Locate the cell with the specified text and output its (X, Y) center coordinate. 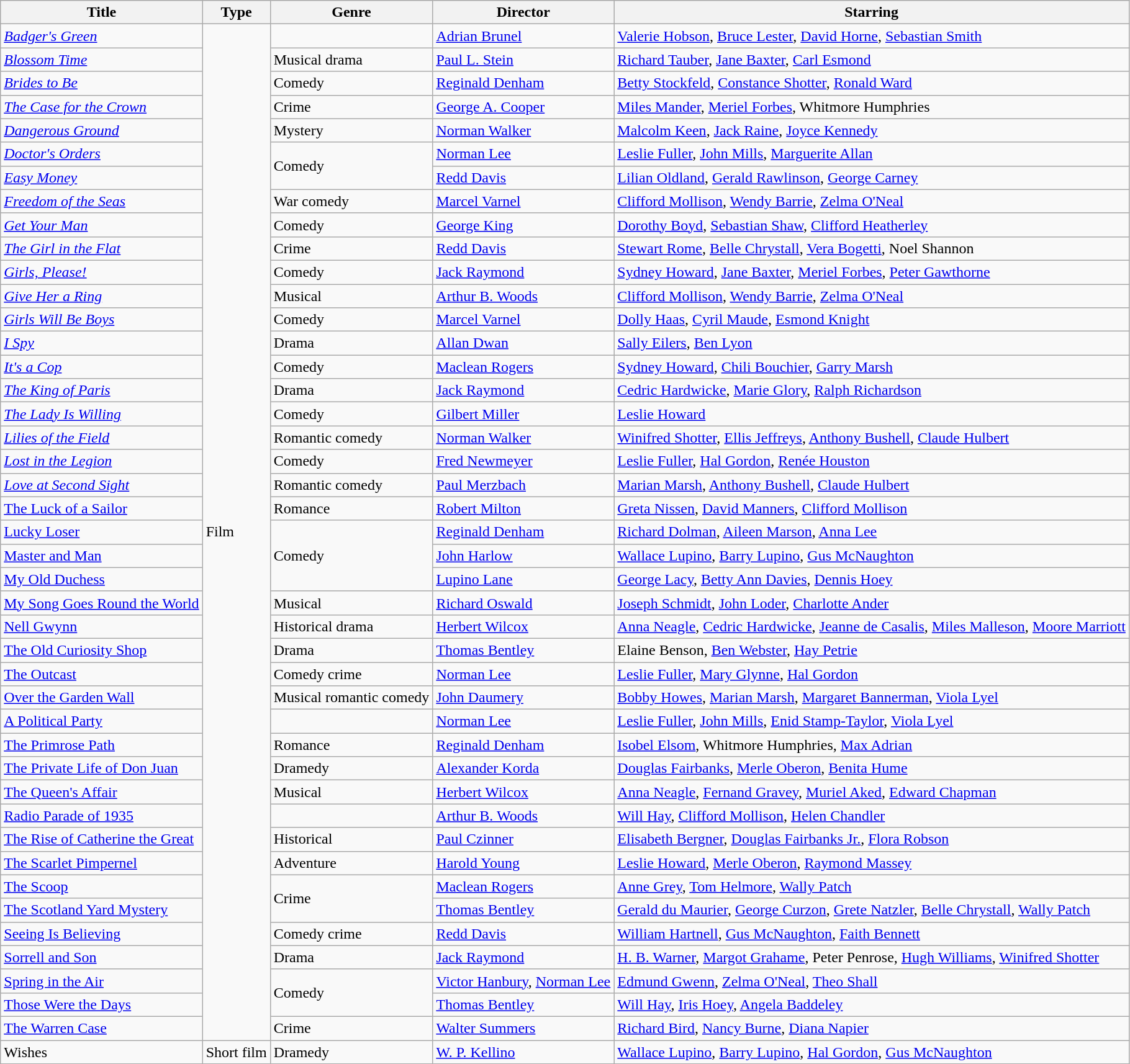
Robert Milton (523, 508)
Marian Marsh, Anthony Bushell, Claude Hulbert (872, 485)
Leslie Howard (872, 414)
Anne Grey, Tom Helmore, Wally Patch (872, 886)
Badger's Green (102, 36)
The Scotland Yard Mystery (102, 910)
Anna Neagle, Fernand Gravey, Muriel Aked, Edward Chapman (872, 792)
Leslie Fuller, John Mills, Marguerite Allan (872, 154)
Over the Garden Wall (102, 698)
Lost in the Legion (102, 461)
The Case for the Crown (102, 107)
Leslie Howard, Merle Oberon, Raymond Massey (872, 863)
William Hartnell, Gus McNaughton, Faith Bennett (872, 934)
Malcolm Keen, Jack Raine, Joyce Kennedy (872, 130)
Harold Young (523, 863)
Mystery (351, 130)
A Political Party (102, 721)
Allan Dwan (523, 343)
Cedric Hardwicke, Marie Glory, Ralph Richardson (872, 390)
Type (236, 12)
Winifred Shotter, Ellis Jeffreys, Anthony Bushell, Claude Hulbert (872, 438)
The Outcast (102, 674)
Adventure (351, 863)
Those Were the Days (102, 1004)
Greta Nissen, David Manners, Clifford Mollison (872, 508)
Richard Oswald (523, 603)
Richard Tauber, Jane Baxter, Carl Esmond (872, 60)
Edmund Gwenn, Zelma O'Neal, Theo Shall (872, 981)
Will Hay, Iris Hoey, Angela Baddeley (872, 1004)
Master and Man (102, 556)
George Lacy, Betty Ann Davies, Dennis Hoey (872, 579)
George King (523, 225)
Dolly Haas, Cyril Maude, Esmond Knight (872, 320)
Anna Neagle, Cedric Hardwicke, Jeanne de Casalis, Miles Malleson, Moore Marriott (872, 626)
The Primrose Path (102, 745)
Dangerous Ground (102, 130)
My Old Duchess (102, 579)
The Girl in the Flat (102, 248)
Adrian Brunel (523, 36)
Elisabeth Bergner, Douglas Fairbanks Jr., Flora Robson (872, 839)
The Warren Case (102, 1028)
Lucky Loser (102, 532)
Nell Gwynn (102, 626)
Valerie Hobson, Bruce Lester, David Horne, Sebastian Smith (872, 36)
I Spy (102, 343)
The Scarlet Pimpernel (102, 863)
Get Your Man (102, 225)
Director (523, 12)
Betty Stockfeld, Constance Shotter, Ronald Ward (872, 83)
Seeing Is Believing (102, 934)
Love at Second Sight (102, 485)
The Scoop (102, 886)
Spring in the Air (102, 981)
The Lady Is Willing (102, 414)
It's a Cop (102, 367)
Gerald du Maurier, George Curzon, Grete Natzler, Belle Chrystall, Wally Patch (872, 910)
Lilies of the Field (102, 438)
Radio Parade of 1935 (102, 816)
Girls Will Be Boys (102, 320)
Richard Bird, Nancy Burne, Diana Napier (872, 1028)
Sally Eilers, Ben Lyon (872, 343)
Short film (236, 1052)
Brides to Be (102, 83)
John Harlow (523, 556)
H. B. Warner, Margot Grahame, Peter Penrose, Hugh Williams, Winifred Shotter (872, 957)
Richard Dolman, Aileen Marson, Anna Lee (872, 532)
The Luck of a Sailor (102, 508)
Wishes (102, 1052)
The Private Life of Don Juan (102, 769)
Walter Summers (523, 1028)
George A. Cooper (523, 107)
Wallace Lupino, Barry Lupino, Gus McNaughton (872, 556)
Joseph Schmidt, John Loder, Charlotte Ander (872, 603)
Sydney Howard, Chili Bouchier, Garry Marsh (872, 367)
Isobel Elsom, Whitmore Humphries, Max Adrian (872, 745)
The Queen's Affair (102, 792)
Leslie Fuller, Mary Glynne, Hal Gordon (872, 674)
War comedy (351, 201)
Give Her a Ring (102, 296)
The Rise of Catherine the Great (102, 839)
Miles Mander, Meriel Forbes, Whitmore Humphries (872, 107)
Bobby Howes, Marian Marsh, Margaret Bannerman, Viola Lyel (872, 698)
Leslie Fuller, Hal Gordon, Renée Houston (872, 461)
W. P. Kellino (523, 1052)
The King of Paris (102, 390)
Lupino Lane (523, 579)
Sorrell and Son (102, 957)
Paul Czinner (523, 839)
Paul Merzbach (523, 485)
Blossom Time (102, 60)
Musical drama (351, 60)
Easy Money (102, 178)
Lilian Oldland, Gerald Rawlinson, George Carney (872, 178)
My Song Goes Round the World (102, 603)
Gilbert Miller (523, 414)
Alexander Korda (523, 769)
Musical romantic comedy (351, 698)
Historical (351, 839)
Will Hay, Clifford Mollison, Helen Chandler (872, 816)
Genre (351, 12)
Film (236, 533)
Leslie Fuller, John Mills, Enid Stamp-Taylor, Viola Lyel (872, 721)
Fred Newmeyer (523, 461)
Wallace Lupino, Barry Lupino, Hal Gordon, Gus McNaughton (872, 1052)
Elaine Benson, Ben Webster, Hay Petrie (872, 650)
Historical drama (351, 626)
Paul L. Stein (523, 60)
Doctor's Orders (102, 154)
Dorothy Boyd, Sebastian Shaw, Clifford Heatherley (872, 225)
Sydney Howard, Jane Baxter, Meriel Forbes, Peter Gawthorne (872, 272)
Stewart Rome, Belle Chrystall, Vera Bogetti, Noel Shannon (872, 248)
Title (102, 12)
Girls, Please! (102, 272)
Douglas Fairbanks, Merle Oberon, Benita Hume (872, 769)
Victor Hanbury, Norman Lee (523, 981)
The Old Curiosity Shop (102, 650)
Freedom of the Seas (102, 201)
Starring (872, 12)
John Daumery (523, 698)
